Return the (X, Y) coordinate for the center point of the cell that contains the specified text.  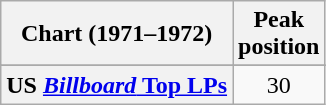
Chart (1971–1972) (117, 34)
Peakposition (279, 34)
US Billboard Top LPs (117, 85)
30 (279, 85)
